For the text-containing cell, return its midpoint in (X, Y) coordinate format. 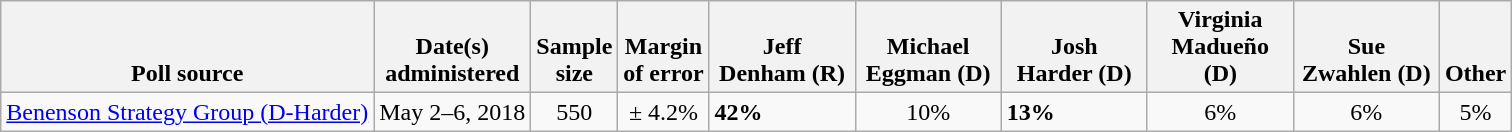
JeffDenham (R) (782, 47)
13% (1074, 112)
MichaelEggman (D) (928, 47)
Marginof error (664, 47)
550 (574, 112)
SueZwahlen (D) (1366, 47)
± 4.2% (664, 112)
10% (928, 112)
JoshHarder (D) (1074, 47)
May 2–6, 2018 (452, 112)
Samplesize (574, 47)
Other (1475, 47)
Date(s)administered (452, 47)
VirginiaMadueño (D) (1220, 47)
5% (1475, 112)
Benenson Strategy Group (D-Harder) (188, 112)
Poll source (188, 47)
42% (782, 112)
